Output the [X, Y] coordinate of the center of the cell containing the given text.  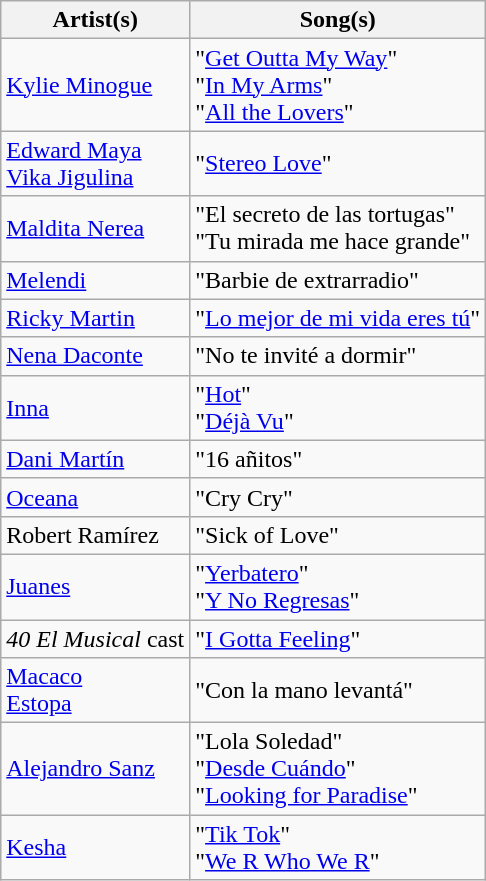
MacacoEstopa [96, 690]
Dani Martín [96, 459]
"Lola Soledad""Desde Cuándo" "Looking for Paradise" [338, 769]
"I Gotta Feeling" [338, 639]
Melendi [96, 280]
"16 añitos" [338, 459]
Oceana [96, 497]
Alejandro Sanz [96, 769]
"Lo mejor de mi vida eres tú" [338, 318]
Kylie Minogue [96, 85]
"Hot""Déjà Vu" [338, 408]
"Con la mano levantá" [338, 690]
"Cry Cry" [338, 497]
"El secreto de las tortugas""Tu mirada me hace grande" [338, 228]
Artist(s) [96, 20]
40 El Musical cast [96, 639]
Maldita Nerea [96, 228]
Edward MayaVika Jigulina [96, 164]
Juanes [96, 586]
"No te invité a dormir" [338, 356]
"Stereo Love" [338, 164]
"Tik Tok""We R Who We R" [338, 848]
Kesha [96, 848]
"Get Outta My Way""In My Arms""All the Lovers" [338, 85]
Song(s) [338, 20]
Robert Ramírez [96, 535]
Ricky Martin [96, 318]
"Sick of Love" [338, 535]
"Yerbatero""Y No Regresas" [338, 586]
"Barbie de extrarradio" [338, 280]
Inna [96, 408]
Nena Daconte [96, 356]
